Extract the (X, Y) coordinate from the center of the cell holding the provided text.  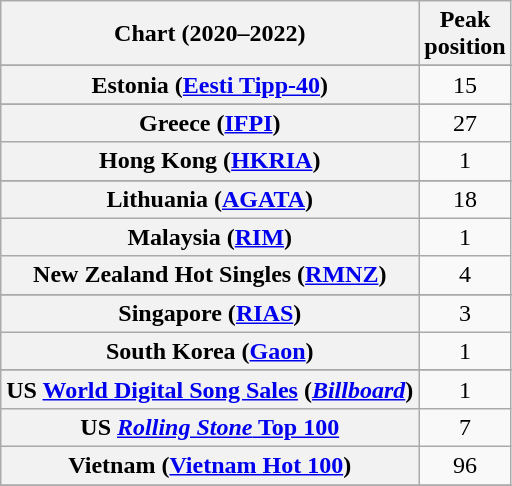
Greece (IFPI) (210, 123)
Malaysia (RIM) (210, 237)
South Korea (Gaon) (210, 351)
Estonia (Eesti Tipp-40) (210, 85)
US Rolling Stone Top 100 (210, 427)
27 (465, 123)
Peakposition (465, 34)
US World Digital Song Sales (Billboard) (210, 389)
Chart (2020–2022) (210, 34)
96 (465, 465)
Vietnam (Vietnam Hot 100) (210, 465)
7 (465, 427)
4 (465, 275)
3 (465, 313)
Singapore (RIAS) (210, 313)
18 (465, 199)
Hong Kong (HKRIA) (210, 161)
New Zealand Hot Singles (RMNZ) (210, 275)
Lithuania (AGATA) (210, 199)
15 (465, 85)
